Extract the (x, y) coordinate from the center of the cell holding the provided text.  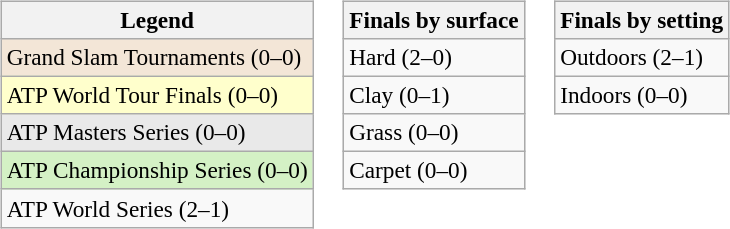
Finals by setting (642, 20)
Grass (0–0) (434, 133)
Indoors (0–0) (642, 95)
Legend (157, 20)
Clay (0–1) (434, 95)
Hard (2–0) (434, 57)
Outdoors (2–1) (642, 57)
ATP Masters Series (0–0) (157, 133)
Finals by surface (434, 20)
ATP World Series (2–1) (157, 208)
Carpet (0–0) (434, 171)
ATP Championship Series (0–0) (157, 171)
ATP World Tour Finals (0–0) (157, 95)
Grand Slam Tournaments (0–0) (157, 57)
